For the text-containing cell, return its midpoint in (x, y) coordinate format. 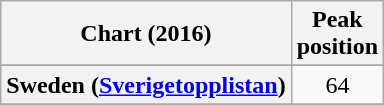
Peakposition (337, 34)
64 (337, 85)
Sweden (Sverigetopplistan) (146, 85)
Chart (2016) (146, 34)
